Return the (x, y) coordinate for the center point of the cell that contains the specified text.  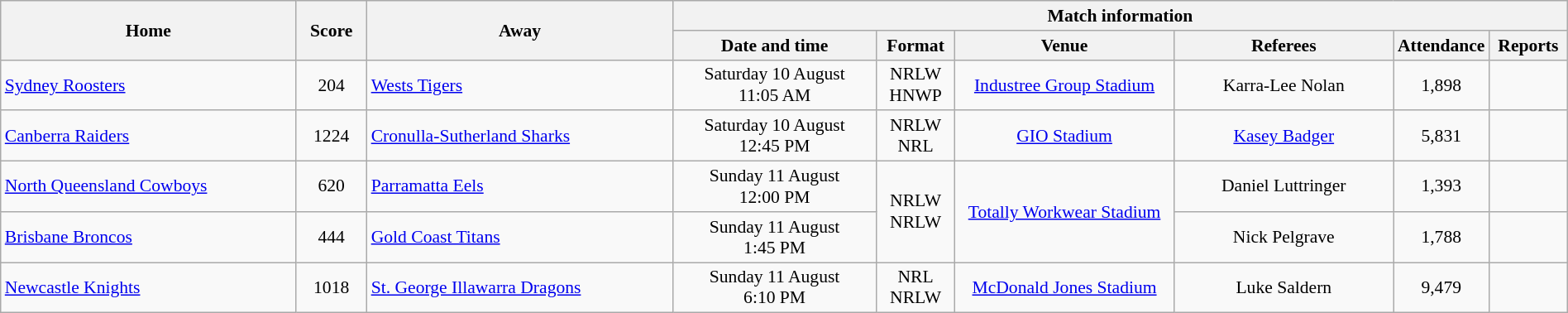
Sydney Roosters (149, 84)
Referees (1284, 46)
Sunday 11 August6:10 PM (774, 288)
204 (332, 84)
620 (332, 187)
Kasey Badger (1284, 136)
Luke Saldern (1284, 288)
Nick Pelgrave (1284, 237)
Canberra Raiders (149, 136)
1018 (332, 288)
9,479 (1441, 288)
Sunday 11 August12:00 PM (774, 187)
Wests Tigers (520, 84)
1,898 (1441, 84)
Sunday 11 August1:45 PM (774, 237)
Away (520, 30)
5,831 (1441, 136)
NRLWNRL (916, 136)
Totally Workwear Stadium (1064, 212)
Home (149, 30)
St. George Illawarra Dragons (520, 288)
Industree Group Stadium (1064, 84)
Format (916, 46)
Newcastle Knights (149, 288)
GIO Stadium (1064, 136)
Venue (1064, 46)
Score (332, 30)
Match information (1120, 16)
McDonald Jones Stadium (1064, 288)
Daniel Luttringer (1284, 187)
1,788 (1441, 237)
Date and time (774, 46)
Cronulla-Sutherland Sharks (520, 136)
Karra-Lee Nolan (1284, 84)
Reports (1528, 46)
Gold Coast Titans (520, 237)
Attendance (1441, 46)
NRLWHNWP (916, 84)
North Queensland Cowboys (149, 187)
1,393 (1441, 187)
Saturday 10 August11:05 AM (774, 84)
Saturday 10 August12:45 PM (774, 136)
Parramatta Eels (520, 187)
1224 (332, 136)
Brisbane Broncos (149, 237)
444 (332, 237)
NRLNRLW (916, 288)
NRLWNRLW (916, 212)
